Extract the [x, y] coordinate from the center of the cell holding the provided text.  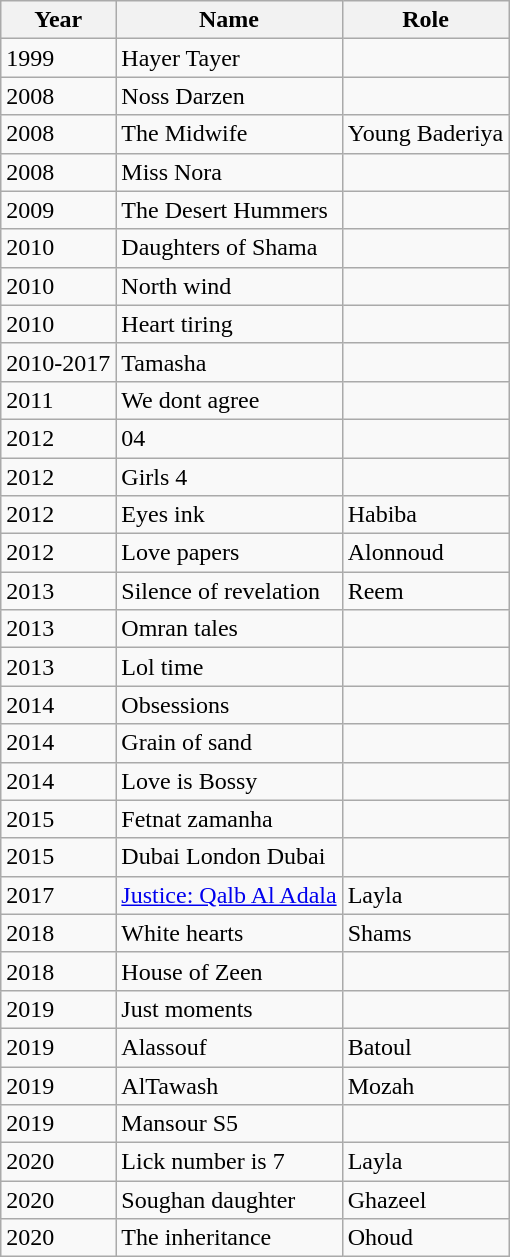
Name [229, 20]
North wind [229, 286]
Fetnat zamanha [229, 819]
Grain of sand [229, 743]
Love papers [229, 553]
Soughan daughter [229, 1200]
Shams [426, 933]
Habiba [426, 515]
Young Baderiya [426, 134]
Hayer Tayer [229, 58]
Heart tiring [229, 324]
Lol time [229, 667]
Batoul [426, 1047]
Noss Darzen [229, 96]
2009 [58, 210]
Daughters of Shama [229, 248]
Just moments [229, 1009]
Silence of revelation [229, 591]
Justice: Qalb Al Adala [229, 895]
The Midwife [229, 134]
Mansour S5 [229, 1124]
Alassouf [229, 1047]
Lick number is 7 [229, 1162]
Obsessions [229, 705]
Girls 4 [229, 477]
The Desert Hummers [229, 210]
2010-2017 [58, 362]
We dont agree [229, 400]
Tamasha [229, 362]
Role [426, 20]
AlTawash [229, 1085]
Ohoud [426, 1238]
Love is Bossy [229, 781]
Ghazeel [426, 1200]
Reem [426, 591]
White hearts [229, 933]
Year [58, 20]
Miss Nora [229, 172]
House of Zeen [229, 971]
Dubai London Dubai [229, 857]
2017 [58, 895]
Mozah [426, 1085]
2011 [58, 400]
Omran tales [229, 629]
1999 [58, 58]
The inheritance [229, 1238]
04 [229, 438]
Eyes ink [229, 515]
Alonnoud [426, 553]
